Determine the [X, Y] coordinate at the center of the cell enclosing the given text.  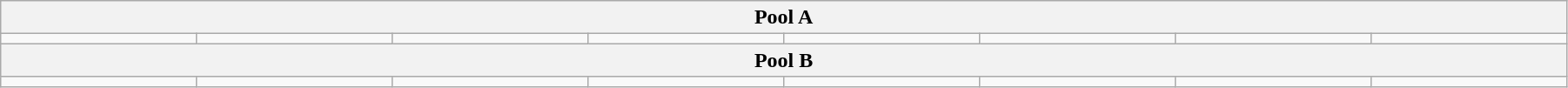
Pool B [784, 60]
Pool A [784, 17]
